Pinpoint the cell where the given text exists, returning its (x, y) midpoint coordinate. 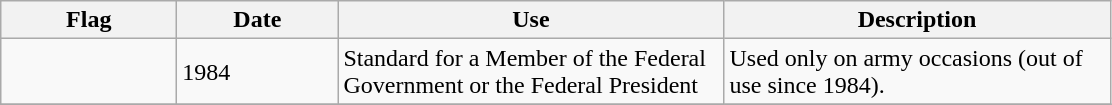
Description (917, 20)
Used only on army occasions (out of use since 1984). (917, 72)
Standard for a Member of the Federal Government or the Federal President (531, 72)
1984 (258, 72)
Flag (89, 20)
Use (531, 20)
Date (258, 20)
